Pinpoint the cell where the given text exists, returning its (x, y) midpoint coordinate. 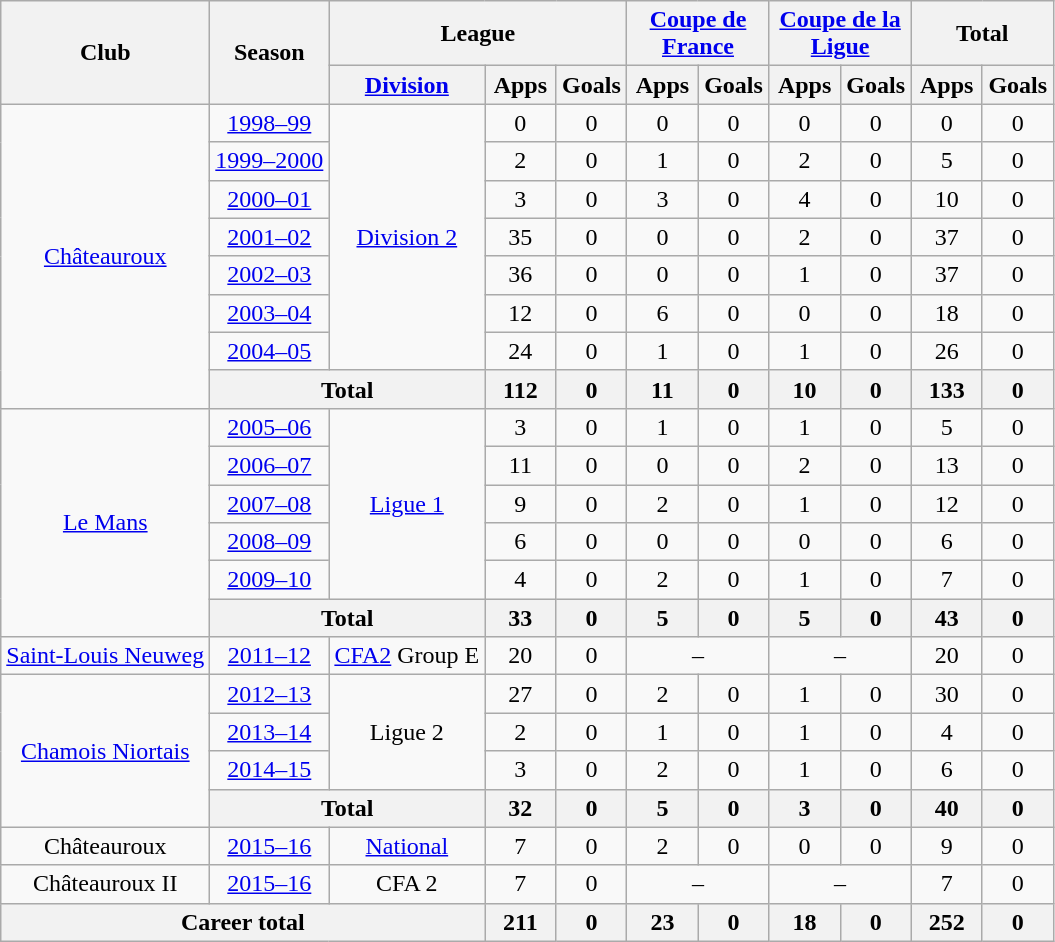
2014–15 (270, 770)
24 (520, 351)
2011–12 (270, 656)
133 (946, 389)
CFA2 Group E (407, 656)
Division (407, 85)
2009–10 (270, 580)
Coupe de la Ligue (840, 34)
Division 2 (407, 237)
Season (270, 52)
CFA 2 (407, 884)
2008–09 (270, 542)
League (478, 34)
Ligue 2 (407, 732)
35 (520, 237)
2000–01 (270, 199)
Career total (243, 922)
2004–05 (270, 351)
30 (946, 694)
13 (946, 465)
2003–04 (270, 313)
1999–2000 (270, 161)
Coupe de France (698, 34)
2001–02 (270, 237)
40 (946, 808)
Chamois Niortais (106, 751)
2002–03 (270, 275)
Le Mans (106, 522)
23 (662, 922)
36 (520, 275)
Ligue 1 (407, 503)
2005–06 (270, 427)
National (407, 846)
252 (946, 922)
33 (520, 618)
112 (520, 389)
27 (520, 694)
2006–07 (270, 465)
211 (520, 922)
32 (520, 808)
2013–14 (270, 732)
Châteauroux II (106, 884)
43 (946, 618)
2007–08 (270, 503)
26 (946, 351)
2012–13 (270, 694)
1998–99 (270, 123)
Saint-Louis Neuweg (106, 656)
Club (106, 52)
